Scan for the cell matching the given text and deliver its [x, y] coordinate at center. 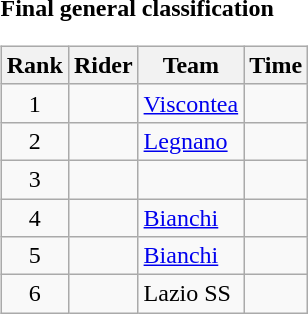
5 [34, 256]
Rank [34, 65]
Team [191, 65]
1 [34, 103]
3 [34, 179]
4 [34, 217]
Rider [103, 65]
Lazio SS [191, 294]
Legnano [191, 141]
6 [34, 294]
Viscontea [191, 103]
Time [276, 65]
2 [34, 141]
